Provide the [x, y] coordinate of the cell's center where the given text is located.  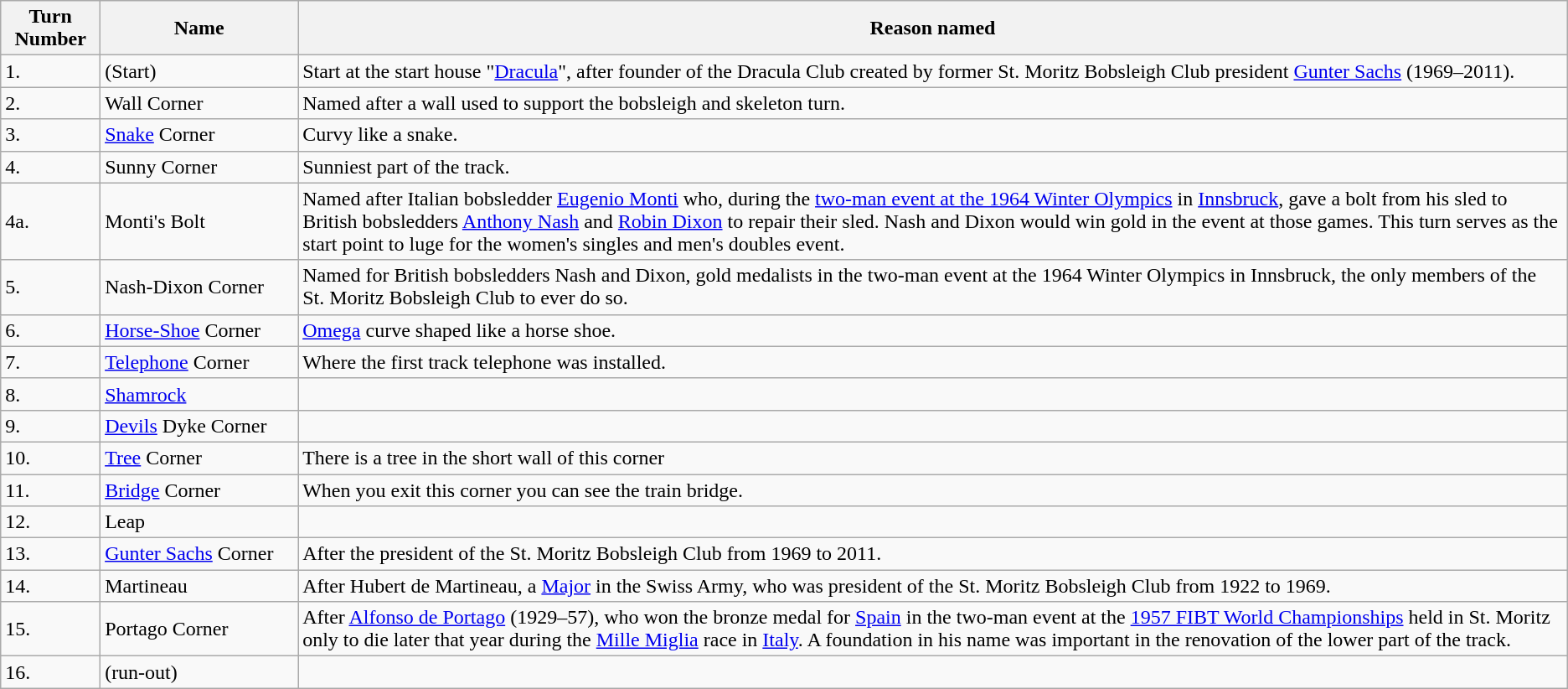
Start at the start house "Dracula", after founder of the Dracula Club created by former St. Moritz Bobsleigh Club president Gunter Sachs (1969–2011). [933, 71]
7. [50, 362]
6. [50, 330]
Portago Corner [199, 629]
(run-out) [199, 672]
When you exit this corner you can see the train bridge. [933, 490]
12. [50, 522]
Bridge Corner [199, 490]
14. [50, 586]
Telephone Corner [199, 362]
Turn Number [50, 28]
Horse-Shoe Corner [199, 330]
2. [50, 103]
After Hubert de Martineau, a Major in the Swiss Army, who was president of the St. Moritz Bobsleigh Club from 1922 to 1969. [933, 586]
11. [50, 490]
Devils Dyke Corner [199, 426]
3. [50, 135]
Snake Corner [199, 135]
Curvy like a snake. [933, 135]
Name [199, 28]
Where the first track telephone was installed. [933, 362]
There is a tree in the short wall of this corner [933, 458]
Sunny Corner [199, 167]
9. [50, 426]
1. [50, 71]
8. [50, 394]
13. [50, 554]
Shamrock [199, 394]
Martineau [199, 586]
Omega curve shaped like a horse shoe. [933, 330]
Reason named [933, 28]
Leap [199, 522]
5. [50, 287]
Gunter Sachs Corner [199, 554]
After the president of the St. Moritz Bobsleigh Club from 1969 to 2011. [933, 554]
Named after a wall used to support the bobsleigh and skeleton turn. [933, 103]
Tree Corner [199, 458]
Wall Corner [199, 103]
Monti's Bolt [199, 221]
4. [50, 167]
15. [50, 629]
4a. [50, 221]
10. [50, 458]
16. [50, 672]
(Start) [199, 71]
Nash-Dixon Corner [199, 287]
Sunniest part of the track. [933, 167]
